Output the [x, y] coordinate of the center of the cell containing the given text.  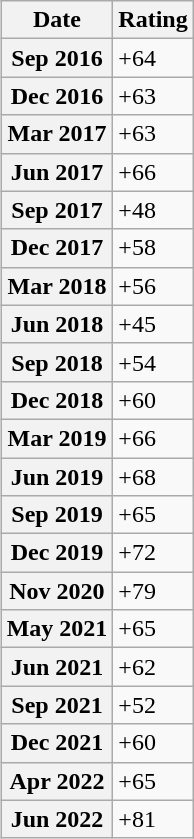
+48 [153, 210]
+79 [153, 591]
Sep 2018 [57, 362]
+64 [153, 58]
+68 [153, 477]
Mar 2017 [57, 134]
Jun 2021 [57, 667]
+45 [153, 324]
Dec 2016 [57, 96]
+72 [153, 553]
Jun 2018 [57, 324]
+56 [153, 286]
Dec 2021 [57, 743]
Mar 2019 [57, 438]
+81 [153, 819]
Nov 2020 [57, 591]
Dec 2018 [57, 400]
Date [57, 20]
+62 [153, 667]
Jun 2022 [57, 819]
Apr 2022 [57, 781]
+52 [153, 705]
Sep 2017 [57, 210]
+58 [153, 248]
Sep 2021 [57, 705]
Dec 2019 [57, 553]
Dec 2017 [57, 248]
Mar 2018 [57, 286]
Rating [153, 20]
Sep 2019 [57, 515]
Jun 2017 [57, 172]
May 2021 [57, 629]
+54 [153, 362]
Jun 2019 [57, 477]
Sep 2016 [57, 58]
